From the cell containing the given text, extract its center point as [X, Y] coordinate. 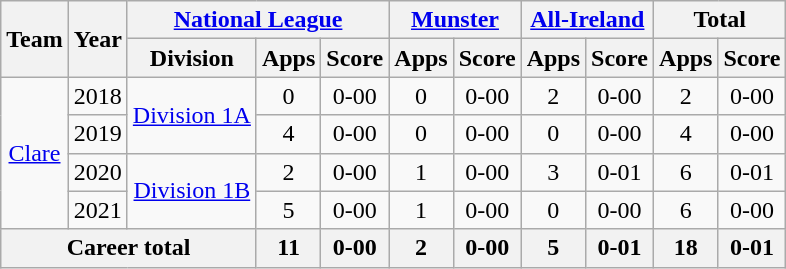
2019 [98, 134]
Total [720, 20]
2018 [98, 96]
Clare [35, 153]
Division [192, 58]
Team [35, 39]
2021 [98, 210]
Division 1A [192, 115]
National League [258, 20]
Career total [129, 248]
Year [98, 39]
2020 [98, 172]
Munster [455, 20]
All-Ireland [587, 20]
11 [288, 248]
Division 1B [192, 191]
3 [553, 172]
18 [686, 248]
